Pinpoint the cell where the given text exists, returning its [x, y] midpoint coordinate. 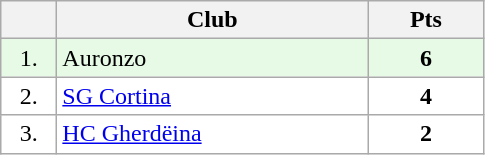
Auronzo [212, 58]
Club [212, 20]
3. [29, 134]
2. [29, 96]
HC Gherdëina [212, 134]
1. [29, 58]
Pts [426, 20]
6 [426, 58]
4 [426, 96]
2 [426, 134]
SG Cortina [212, 96]
